Determine the [x, y] coordinate at the center of the cell enclosing the given text.  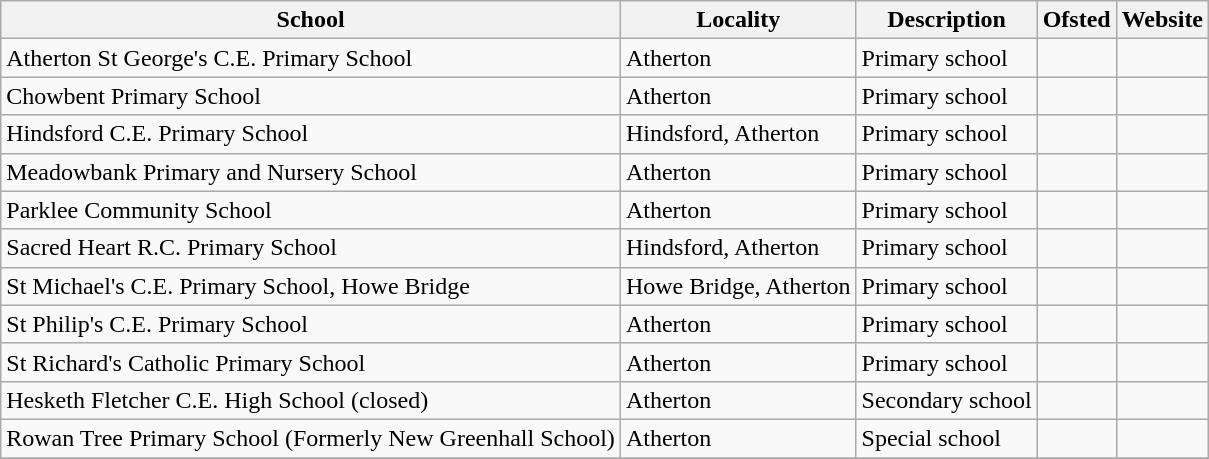
Special school [946, 438]
Rowan Tree Primary School (Formerly New Greenhall School) [311, 438]
Secondary school [946, 400]
St Philip's C.E. Primary School [311, 324]
Description [946, 20]
Howe Bridge, Atherton [738, 286]
Hesketh Fletcher C.E. High School (closed) [311, 400]
Locality [738, 20]
St Michael's C.E. Primary School, Howe Bridge [311, 286]
Parklee Community School [311, 210]
Meadowbank Primary and Nursery School [311, 172]
Atherton St George's C.E. Primary School [311, 58]
Hindsford C.E. Primary School [311, 134]
St Richard's Catholic Primary School [311, 362]
Sacred Heart R.C. Primary School [311, 248]
Chowbent Primary School [311, 96]
School [311, 20]
Website [1162, 20]
Ofsted [1076, 20]
